Locate the cell with the specified text and output its (x, y) center coordinate. 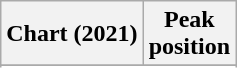
Chart (2021) (72, 34)
Peakposition (189, 34)
